Return the [X, Y] coordinate for the center point of the cell that contains the specified text.  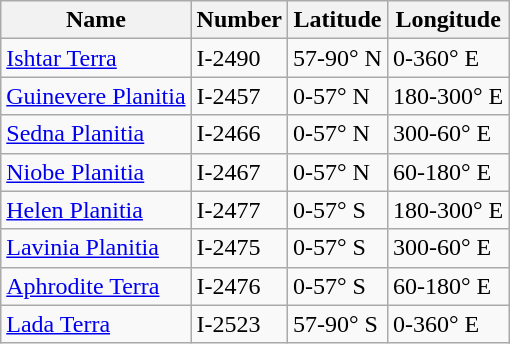
Lavinia Planitia [96, 248]
Number [239, 20]
Niobe Planitia [96, 172]
Guinevere Planitia [96, 96]
I-2457 [239, 96]
Ishtar Terra [96, 58]
I-2466 [239, 134]
I-2475 [239, 248]
Longitude [448, 20]
I-2477 [239, 210]
I-2490 [239, 58]
Lada Terra [96, 324]
Aphrodite Terra [96, 286]
I-2476 [239, 286]
57-90° N [337, 58]
Sedna Planitia [96, 134]
I-2523 [239, 324]
57-90° S [337, 324]
Name [96, 20]
I-2467 [239, 172]
Helen Planitia [96, 210]
Latitude [337, 20]
